Search for the cell housing the specified text and yield its [X, Y] center coordinate. 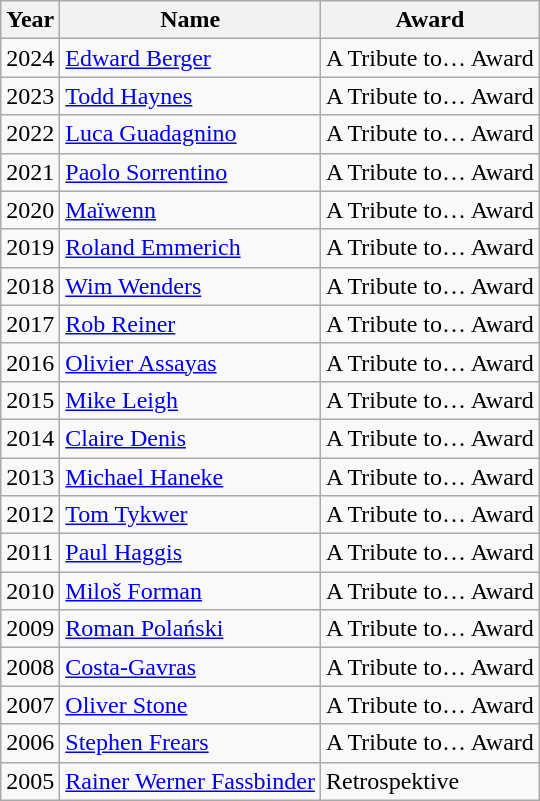
Roland Emmerich [190, 248]
Rob Reiner [190, 324]
2005 [30, 781]
2013 [30, 477]
2023 [30, 96]
2012 [30, 515]
2019 [30, 248]
2010 [30, 591]
2020 [30, 210]
Todd Haynes [190, 96]
Name [190, 20]
Year [30, 20]
Olivier Assayas [190, 362]
Roman Polański [190, 629]
Stephen Frears [190, 743]
2011 [30, 553]
2014 [30, 438]
Oliver Stone [190, 705]
Retrospektive [430, 781]
Rainer Werner Fassbinder [190, 781]
Paul Haggis [190, 553]
Miloš Forman [190, 591]
2017 [30, 324]
Edward Berger [190, 58]
Luca Guadagnino [190, 134]
2016 [30, 362]
2021 [30, 172]
2009 [30, 629]
2015 [30, 400]
2006 [30, 743]
Award [430, 20]
2008 [30, 667]
2024 [30, 58]
Costa-Gavras [190, 667]
2018 [30, 286]
Claire Denis [190, 438]
Maïwenn [190, 210]
Michael Haneke [190, 477]
Mike Leigh [190, 400]
Wim Wenders [190, 286]
2022 [30, 134]
Paolo Sorrentino [190, 172]
Tom Tykwer [190, 515]
2007 [30, 705]
